Pinpoint the cell where the given text exists, returning its [X, Y] midpoint coordinate. 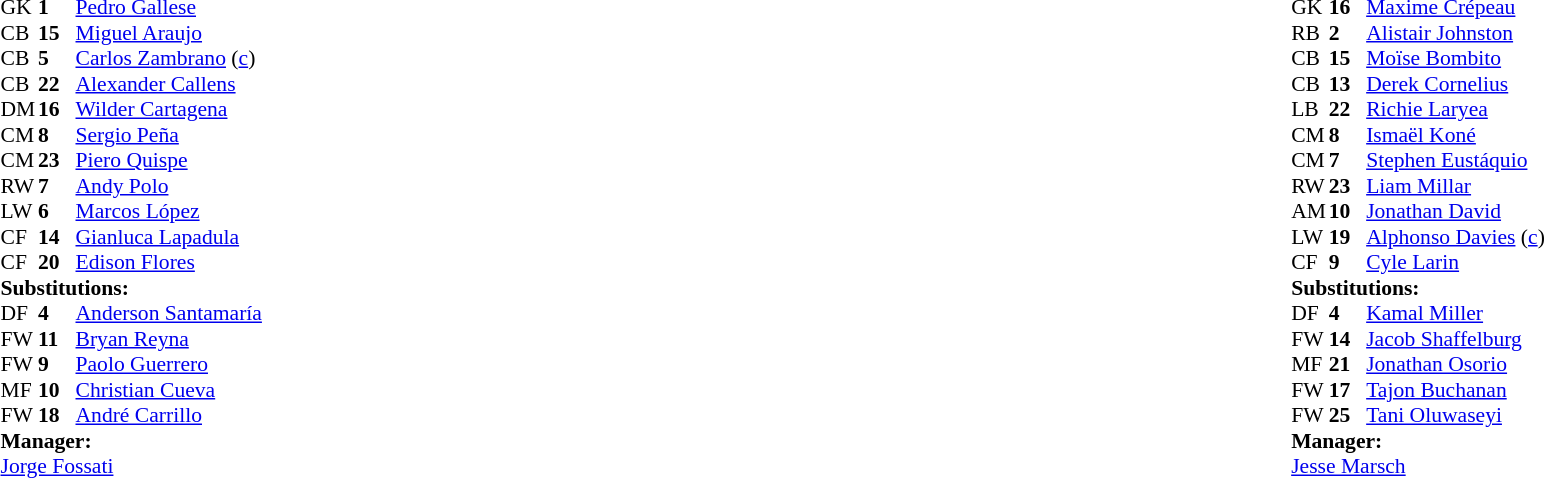
Piero Quispe [169, 161]
LB [1310, 109]
Anderson Santamaría [169, 313]
Marcos López [169, 211]
Carlos Zambrano (c) [169, 59]
25 [1348, 415]
Gianluca Lapadula [169, 237]
13 [1348, 84]
Sergio Peña [169, 135]
17 [1348, 390]
11 [57, 339]
21 [1348, 365]
20 [57, 263]
6 [57, 211]
Wilder Cartagena [169, 109]
5 [57, 59]
DM [19, 109]
André Carrillo [169, 415]
19 [1348, 237]
16 [57, 109]
Paolo Guerrero [169, 365]
2 [1348, 33]
Andy Polo [169, 186]
Edison Flores [169, 263]
Alexander Callens [169, 84]
RB [1310, 33]
Substitutions: [130, 288]
Bryan Reyna [169, 339]
AM [1310, 211]
Christian Cueva [169, 390]
Manager: [130, 441]
Miguel Araujo [169, 33]
18 [57, 415]
